Scan for the cell matching the given text and deliver its [X, Y] coordinate at center. 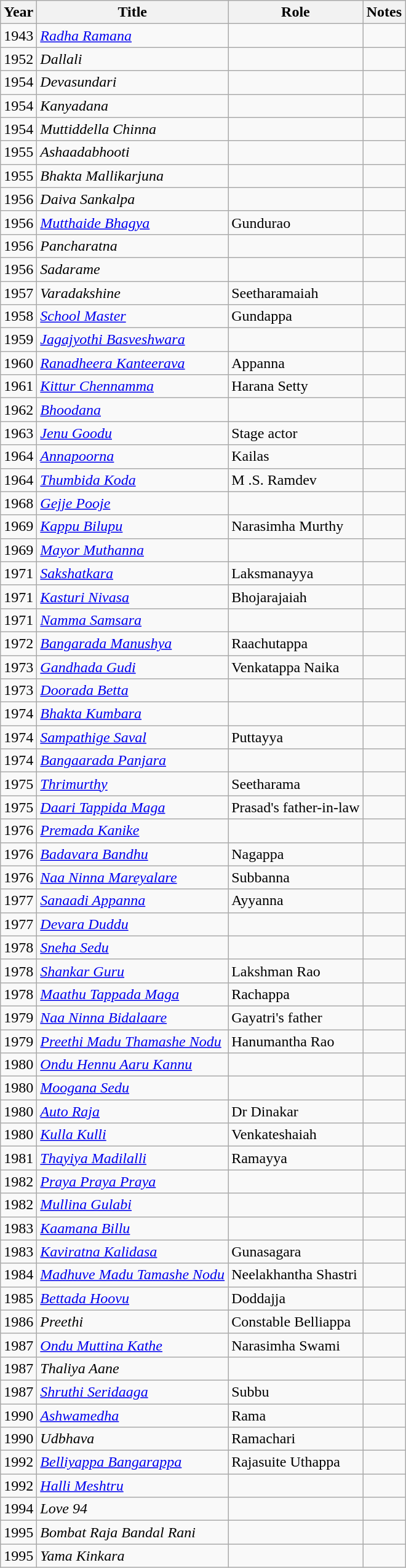
Gejje Pooje [133, 503]
Kanyadana [133, 106]
Sakshatkara [133, 573]
Devasundari [133, 82]
Doorada Betta [133, 691]
Venkatappa Naika [295, 667]
Preethi Madu Thamashe Nodu [133, 1041]
1984 [18, 1275]
Notes [384, 12]
Madhuve Madu Tamashe Nodu [133, 1275]
Ondu Hennu Aaru Kannu [133, 1065]
Badavara Bandhu [133, 854]
Nagappa [295, 854]
Sampathige Saval [133, 737]
Gayatri's father [295, 1017]
Sneha Sedu [133, 947]
1961 [18, 386]
Bhakta Kumbara [133, 714]
Venkateshaiah [295, 1135]
Constable Belliappa [295, 1322]
1959 [18, 340]
Jagajyothi Basveshwara [133, 340]
Bhakta Mallikarjuna [133, 176]
Kasturi Nivasa [133, 597]
Thayiya Madilalli [133, 1158]
Yama Kinkara [133, 1556]
1960 [18, 363]
Subbanna [295, 877]
Ramachari [295, 1439]
Devara Duddu [133, 924]
Raachutappa [295, 643]
Maathu Tappada Maga [133, 994]
1986 [18, 1322]
1963 [18, 433]
Rama [295, 1415]
Praya Praya Praya [133, 1182]
Thrimurthy [133, 784]
Subbu [295, 1392]
Shruthi Seridaaga [133, 1392]
Thumbida Koda [133, 480]
Auto Raja [133, 1111]
Seetharamaiah [295, 293]
Ashaadabhooti [133, 152]
Dr Dinakar [295, 1111]
Bangaarada Panjara [133, 761]
Sadarame [133, 269]
Namma Samsara [133, 620]
Preethi [133, 1322]
Jenu Goodu [133, 433]
Shankar Guru [133, 971]
Daari Tappida Maga [133, 807]
Neelakhantha Shastri [295, 1275]
1985 [18, 1298]
1952 [18, 59]
M .S. Ramdev [295, 480]
Ashwamedha [133, 1415]
Naa Ninna Mareyalare [133, 877]
Love 94 [133, 1509]
Gandhada Gudi [133, 667]
Mayor Muthanna [133, 550]
1981 [18, 1158]
Gundurao [295, 222]
Appanna [295, 363]
1943 [18, 36]
1958 [18, 316]
Bangarada Manushya [133, 643]
Gunasagara [295, 1252]
Pancharatna [133, 246]
Stage actor [295, 433]
Muttiddella Chinna [133, 129]
Rachappa [295, 994]
Udbhava [133, 1439]
Ranadheera Kanteerava [133, 363]
School Master [133, 316]
Ondu Muttina Kathe [133, 1345]
Bettada Hoovu [133, 1298]
Mutthaide Bhagya [133, 222]
Kaamana Billu [133, 1228]
Radha Ramana [133, 36]
Thaliya Aane [133, 1368]
Mullina Gulabi [133, 1205]
Sanaadi Appanna [133, 901]
Puttayya [295, 737]
Naa Ninna Bidalaare [133, 1017]
Hanumantha Rao [295, 1041]
Moogana Sedu [133, 1088]
Role [295, 12]
Lakshman Rao [295, 971]
Kulla Kulli [133, 1135]
Narasimha Swami [295, 1345]
Daiva Sankalpa [133, 199]
Ayyanna [295, 901]
Kittur Chennamma [133, 386]
Narasimha Murthy [295, 527]
Ramayya [295, 1158]
Harana Setty [295, 386]
Varadakshine [133, 293]
Laksmanayya [295, 573]
Bhoodana [133, 410]
Year [18, 12]
Kailas [295, 457]
1994 [18, 1509]
Bhojarajaiah [295, 597]
Gundappa [295, 316]
Kaviratna Kalidasa [133, 1252]
Doddajja [295, 1298]
Kappu Bilupu [133, 527]
Premada Kanike [133, 831]
Prasad's father-in-law [295, 807]
Annapoorna [133, 457]
Halli Meshtru [133, 1486]
Title [133, 12]
1957 [18, 293]
1962 [18, 410]
1972 [18, 643]
1968 [18, 503]
Belliyappa Bangarappa [133, 1462]
Bombat Raja Bandal Rani [133, 1532]
Seetharama [295, 784]
Dallali [133, 59]
Rajasuite Uthappa [295, 1462]
